Detect which cell encompasses the target text, then output its (x, y) center coordinate. 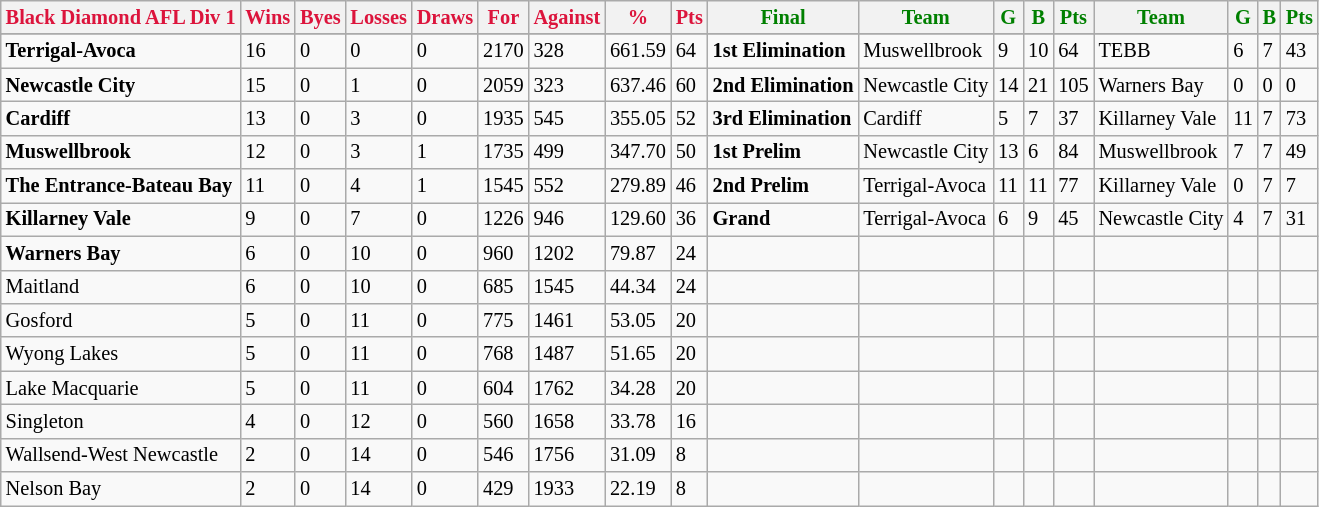
347.70 (638, 152)
2nd Prelim (784, 186)
960 (503, 253)
3rd Elimination (784, 118)
60 (690, 85)
355.05 (638, 118)
77 (1073, 186)
Byes (320, 17)
Losses (378, 17)
637.46 (638, 85)
105 (1073, 85)
36 (690, 219)
45 (1073, 219)
279.89 (638, 186)
Grand (784, 219)
79.87 (638, 253)
546 (503, 455)
2059 (503, 85)
33.78 (638, 421)
775 (503, 320)
1658 (568, 421)
604 (503, 388)
2170 (503, 51)
129.60 (638, 219)
49 (1300, 152)
37 (1073, 118)
429 (503, 489)
44.34 (638, 287)
31 (1300, 219)
Wins (268, 17)
Nelson Bay (121, 489)
1933 (568, 489)
499 (568, 152)
84 (1073, 152)
Singleton (121, 421)
545 (568, 118)
Draws (445, 17)
TEBB (1162, 51)
% (638, 17)
1756 (568, 455)
Final (784, 17)
21 (1038, 85)
1st Prelim (784, 152)
768 (503, 354)
Maitland (121, 287)
1735 (503, 152)
552 (568, 186)
Gosford (121, 320)
34.28 (638, 388)
1487 (568, 354)
1st Elimination (784, 51)
22.19 (638, 489)
2nd Elimination (784, 85)
73 (1300, 118)
43 (1300, 51)
46 (690, 186)
Black Diamond AFL Div 1 (121, 17)
946 (568, 219)
1226 (503, 219)
The Entrance-Bateau Bay (121, 186)
Lake Macquarie (121, 388)
Wyong Lakes (121, 354)
52 (690, 118)
51.65 (638, 354)
1202 (568, 253)
15 (268, 85)
31.09 (638, 455)
For (503, 17)
685 (503, 287)
661.59 (638, 51)
53.05 (638, 320)
50 (690, 152)
323 (568, 85)
1935 (503, 118)
Against (568, 17)
560 (503, 421)
328 (568, 51)
1762 (568, 388)
Wallsend-West Newcastle (121, 455)
1461 (568, 320)
